From the cell containing the given text, extract its center point as [X, Y] coordinate. 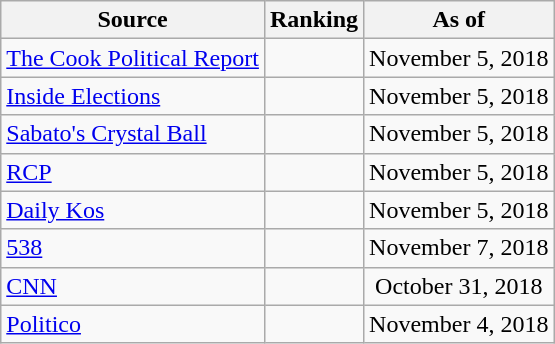
Ranking [314, 20]
November 4, 2018 [459, 324]
As of [459, 20]
538 [133, 248]
November 7, 2018 [459, 248]
RCP [133, 172]
Sabato's Crystal Ball [133, 134]
October 31, 2018 [459, 286]
CNN [133, 286]
Politico [133, 324]
The Cook Political Report [133, 58]
Daily Kos [133, 210]
Inside Elections [133, 96]
Source [133, 20]
